Pinpoint the cell where the given text exists, returning its [x, y] midpoint coordinate. 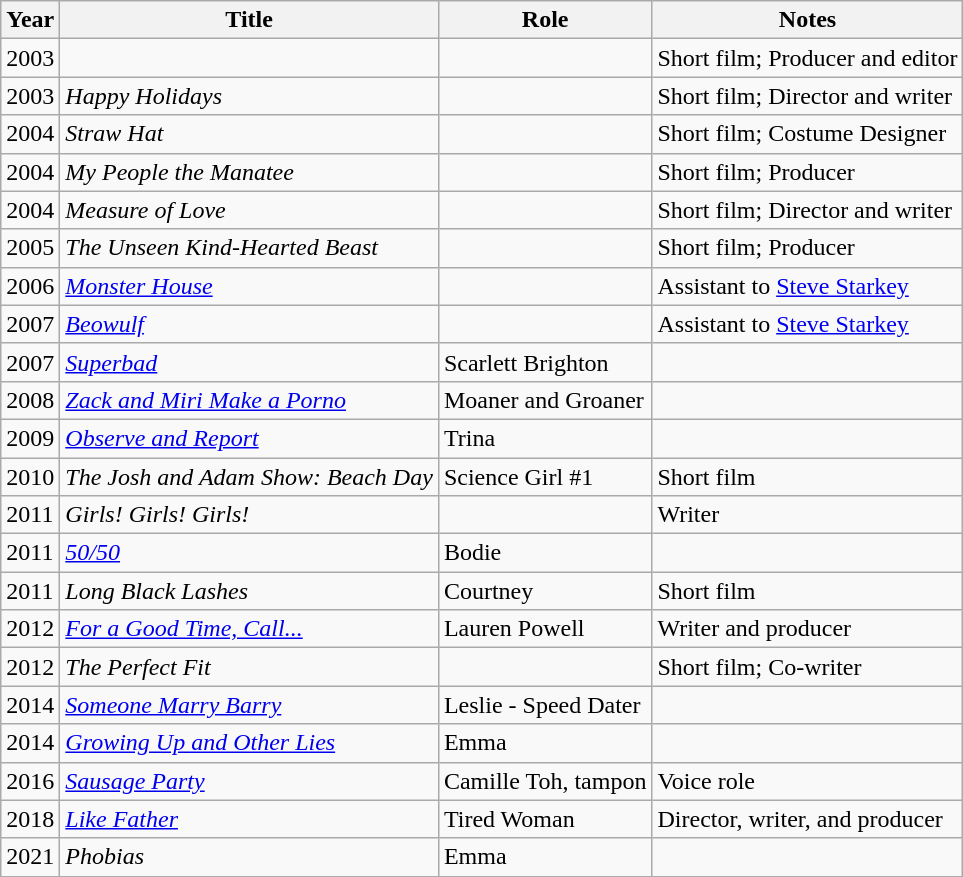
Title [250, 20]
Year [30, 20]
50/50 [250, 553]
2005 [30, 248]
Observe and Report [250, 438]
Writer and producer [808, 629]
Someone Marry Barry [250, 705]
Scarlett Brighton [545, 362]
Moaner and Groaner [545, 400]
Science Girl #1 [545, 477]
Short film; Costume Designer [808, 134]
Growing Up and Other Lies [250, 743]
2021 [30, 857]
The Josh and Adam Show: Beach Day [250, 477]
The Perfect Fit [250, 667]
Sausage Party [250, 781]
For a Good Time, Call... [250, 629]
2009 [30, 438]
My People the Manatee [250, 172]
Beowulf [250, 324]
Straw Hat [250, 134]
Zack and Miri Make a Porno [250, 400]
Courtney [545, 591]
2018 [30, 819]
Camille Toh, tampon [545, 781]
Superbad [250, 362]
Phobias [250, 857]
2016 [30, 781]
Voice role [808, 781]
Tired Woman [545, 819]
Girls! Girls! Girls! [250, 515]
Lauren Powell [545, 629]
Short film; Producer and editor [808, 58]
Long Black Lashes [250, 591]
Measure of Love [250, 210]
Trina [545, 438]
Role [545, 20]
Director, writer, and producer [808, 819]
Leslie - Speed Dater [545, 705]
2008 [30, 400]
Writer [808, 515]
Notes [808, 20]
2006 [30, 286]
The Unseen Kind-Hearted Beast [250, 248]
2010 [30, 477]
Short film; Co-writer [808, 667]
Like Father [250, 819]
Bodie [545, 553]
Monster House [250, 286]
Happy Holidays [250, 96]
